Locate the cell with the specified text and output its (x, y) center coordinate. 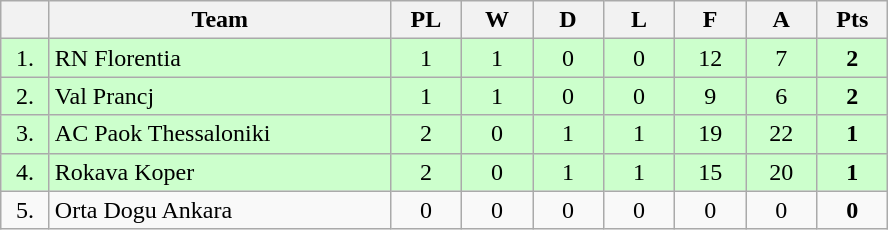
19 (710, 134)
4. (26, 172)
L (640, 20)
W (496, 20)
3. (26, 134)
15 (710, 172)
7 (782, 58)
12 (710, 58)
PL (426, 20)
Pts (852, 20)
F (710, 20)
5. (26, 210)
Val Prancj (220, 96)
20 (782, 172)
2. (26, 96)
6 (782, 96)
AC Paok Thessaloniki (220, 134)
D (568, 20)
22 (782, 134)
Rokava Koper (220, 172)
1. (26, 58)
RN Florentia (220, 58)
9 (710, 96)
Orta Dogu Ankara (220, 210)
Team (220, 20)
A (782, 20)
